Identify which cell holds the provided text, then report its (x, y) central coordinate. 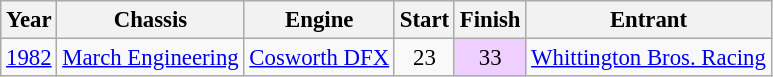
Year (29, 20)
33 (490, 58)
1982 (29, 58)
Entrant (648, 20)
Chassis (150, 20)
Start (424, 20)
23 (424, 58)
Finish (490, 20)
Whittington Bros. Racing (648, 58)
Cosworth DFX (319, 58)
March Engineering (150, 58)
Engine (319, 20)
